Return (X, Y) of the center of cell containing provided text 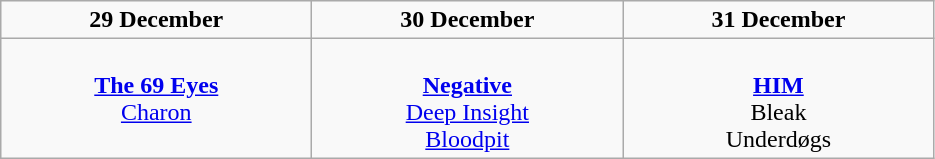
Negative Deep Insight Bloodpit (468, 98)
HIM Bleak Underdøgs (778, 98)
30 December (468, 20)
The 69 Eyes Charon (156, 98)
31 December (778, 20)
29 December (156, 20)
